Detect which cell encompasses the target text, then output its (x, y) center coordinate. 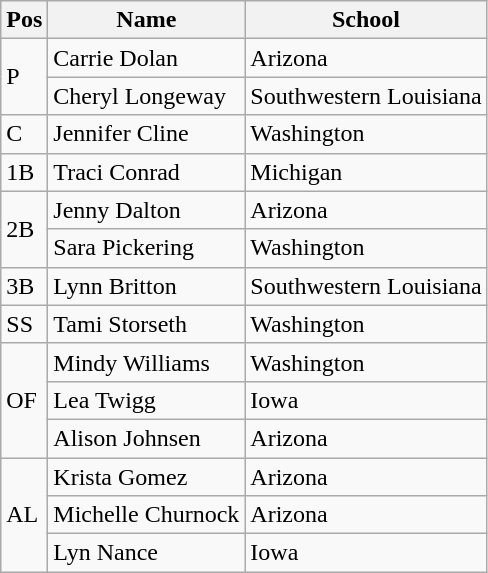
Name (146, 20)
Tami Storseth (146, 324)
Cheryl Longeway (146, 96)
C (24, 134)
Alison Johnsen (146, 438)
Michigan (366, 172)
AL (24, 515)
Krista Gomez (146, 477)
Traci Conrad (146, 172)
Carrie Dolan (146, 58)
School (366, 20)
Lea Twigg (146, 400)
Michelle Churnock (146, 515)
Sara Pickering (146, 248)
2B (24, 229)
Jennifer Cline (146, 134)
Mindy Williams (146, 362)
P (24, 77)
Lynn Britton (146, 286)
OF (24, 400)
3B (24, 286)
Pos (24, 20)
1B (24, 172)
Jenny Dalton (146, 210)
Lyn Nance (146, 553)
SS (24, 324)
